Find where the given text appears and provide that cell's center as (X, Y) coordinate. 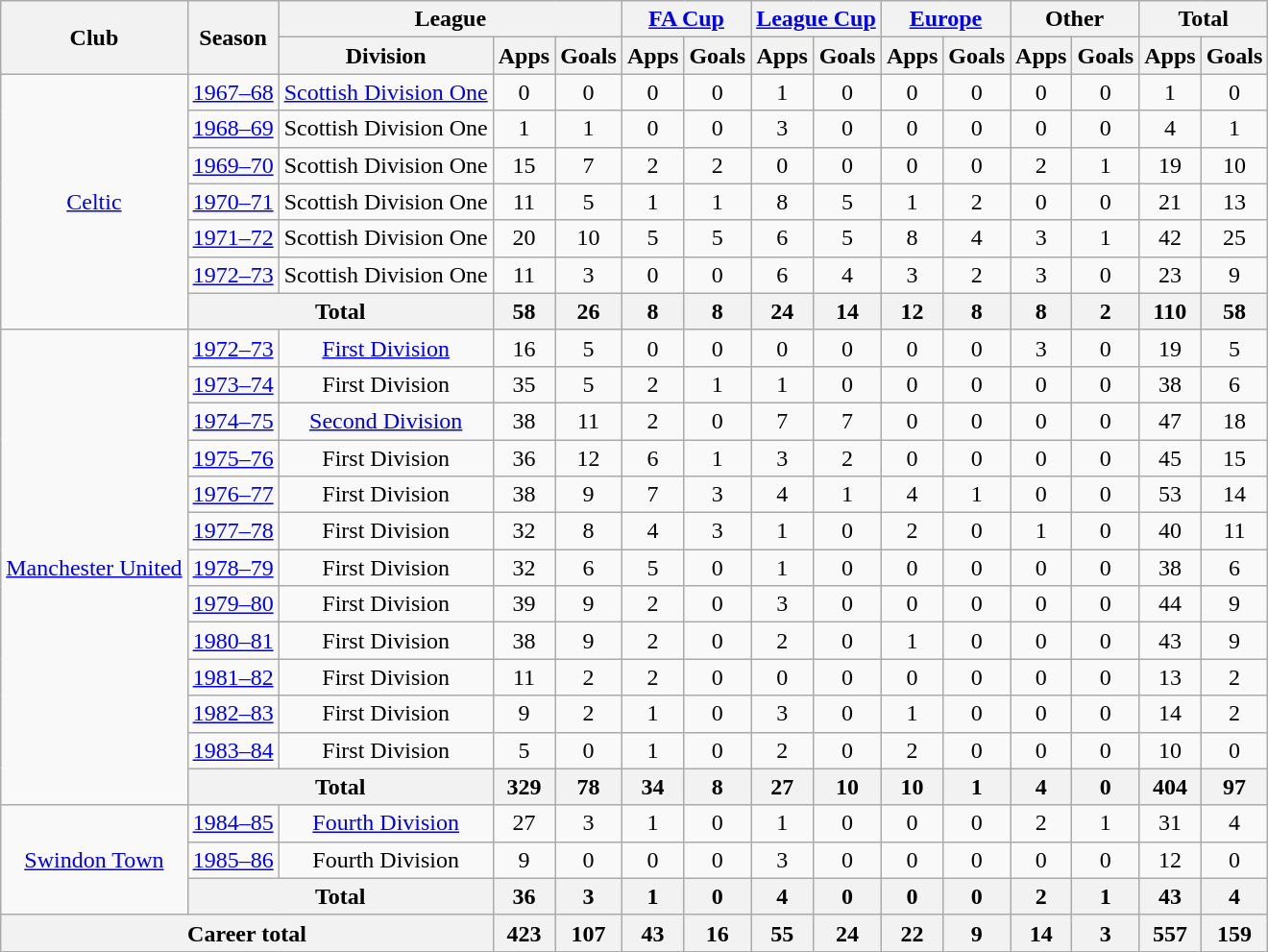
78 (589, 787)
1983–84 (232, 750)
31 (1170, 823)
FA Cup (686, 19)
40 (1170, 531)
42 (1170, 238)
League Cup (817, 19)
34 (652, 787)
22 (912, 933)
1980–81 (232, 641)
44 (1170, 604)
329 (524, 787)
18 (1234, 421)
107 (589, 933)
Career total (247, 933)
Second Division (386, 421)
Celtic (94, 202)
39 (524, 604)
1967–68 (232, 92)
1984–85 (232, 823)
1979–80 (232, 604)
1977–78 (232, 531)
1976–77 (232, 495)
Manchester United (94, 567)
1975–76 (232, 458)
404 (1170, 787)
45 (1170, 458)
97 (1234, 787)
55 (782, 933)
Other (1075, 19)
159 (1234, 933)
557 (1170, 933)
Club (94, 37)
1985–86 (232, 860)
110 (1170, 311)
1981–82 (232, 677)
53 (1170, 495)
Swindon Town (94, 860)
25 (1234, 238)
League (450, 19)
423 (524, 933)
1974–75 (232, 421)
1970–71 (232, 202)
Season (232, 37)
23 (1170, 275)
1978–79 (232, 568)
47 (1170, 421)
1969–70 (232, 165)
35 (524, 384)
1968–69 (232, 129)
1982–83 (232, 714)
Division (386, 56)
Europe (945, 19)
21 (1170, 202)
26 (589, 311)
1973–74 (232, 384)
1971–72 (232, 238)
20 (524, 238)
